Search for the cell housing the specified text and yield its (X, Y) center coordinate. 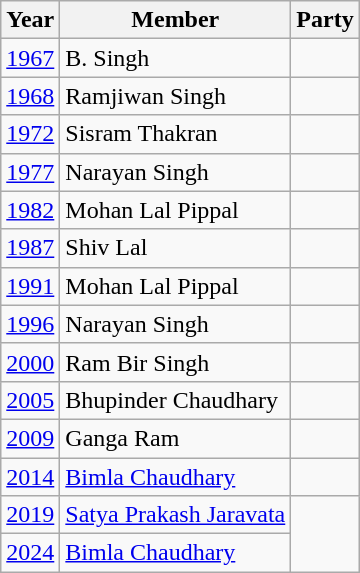
Ramjiwan Singh (176, 96)
2009 (30, 438)
2014 (30, 477)
Sisram Thakran (176, 134)
1987 (30, 248)
1982 (30, 210)
Ganga Ram (176, 438)
2024 (30, 553)
1977 (30, 172)
Year (30, 20)
1991 (30, 286)
B. Singh (176, 58)
2000 (30, 362)
Shiv Lal (176, 248)
Bhupinder Chaudhary (176, 400)
1972 (30, 134)
2019 (30, 515)
1967 (30, 58)
Satya Prakash Jaravata (176, 515)
1968 (30, 96)
Ram Bir Singh (176, 362)
1996 (30, 324)
Member (176, 20)
2005 (30, 400)
Party (325, 20)
